Identify which cell holds the provided text, then report its [x, y] central coordinate. 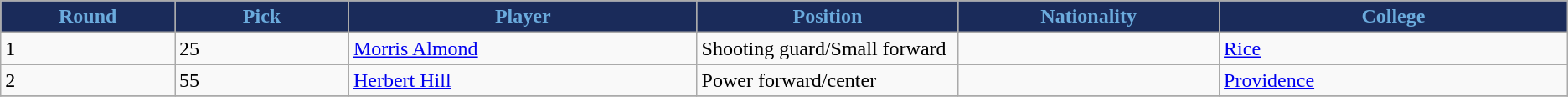
Power forward/center [828, 80]
Position [828, 17]
25 [262, 48]
Providence [1394, 80]
Pick [262, 17]
Shooting guard/Small forward [828, 48]
2 [88, 80]
Morris Almond [523, 48]
55 [262, 80]
Nationality [1089, 17]
College [1394, 17]
Herbert Hill [523, 80]
Rice [1394, 48]
Player [523, 17]
Round [88, 17]
1 [88, 48]
